Scan for the cell matching the given text and deliver its [x, y] coordinate at center. 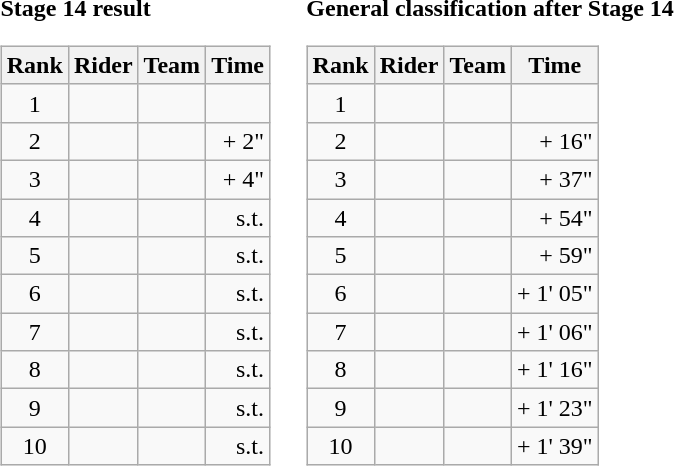
+ 37" [554, 179]
+ 4" [238, 179]
+ 1' 05" [554, 294]
+ 1' 39" [554, 446]
+ 16" [554, 141]
+ 1' 16" [554, 370]
+ 2" [238, 141]
+ 1' 06" [554, 332]
+ 1' 23" [554, 408]
+ 59" [554, 256]
+ 54" [554, 217]
